Extract the (X, Y) coordinate from the center of the cell holding the provided text.  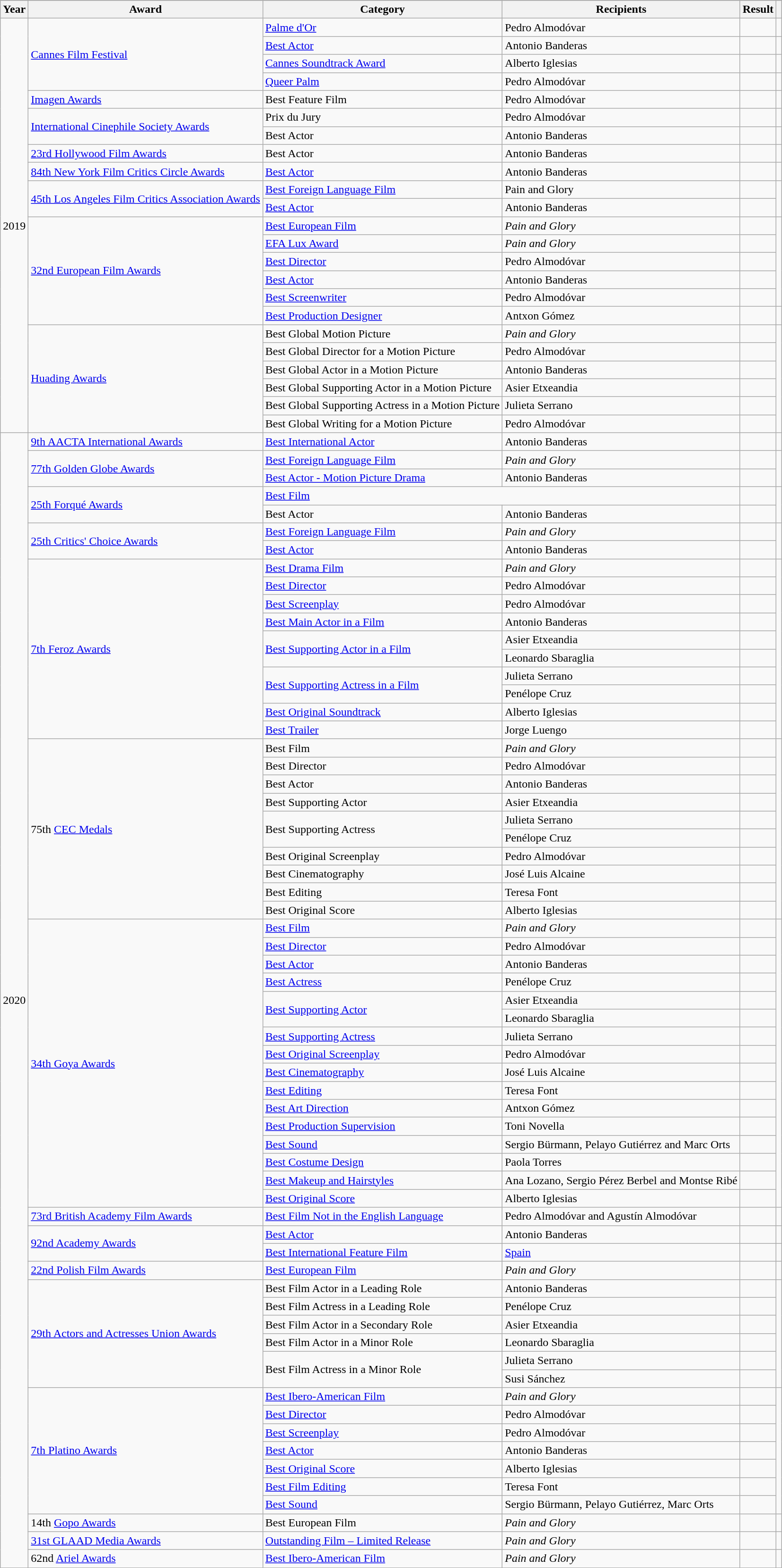
Best Drama Film (382, 568)
Best Makeup and Hairstyles (382, 1180)
Best Film Actor in a Secondary Role (382, 1324)
25th Critics' Choice Awards (146, 541)
32nd European Film Awards (146, 271)
34th Goya Awards (146, 1063)
31st GLAAD Media Awards (146, 1541)
Best Global Actor in a Motion Picture (382, 370)
Best Art Direction (382, 1108)
Award (146, 9)
Best Global Director for a Motion Picture (382, 352)
9th AACTA International Awards (146, 442)
Best Film Editing (382, 1487)
23rd Hollywood Film Awards (146, 153)
Jorge Luengo (621, 730)
Best International Actor (382, 442)
Imagen Awards (146, 99)
Best Main Actor in a Film (382, 622)
Best International Feature Film (382, 1252)
Best Production Supervision (382, 1126)
Toni Novella (621, 1126)
14th Gopo Awards (146, 1523)
Queer Palm (382, 81)
Susi Sánchez (621, 1379)
Paola Torres (621, 1162)
Sergio Bürmann, Pelayo Gutiérrez, Marc Orts (621, 1505)
Best Actress (382, 982)
Best Feature Film (382, 99)
2019 (14, 225)
Best Film Actor in a Minor Role (382, 1342)
Ana Lozano, Sergio Pérez Berbel and Montse Ribé (621, 1180)
International Cinephile Society Awards (146, 126)
Best Global Supporting Actress in a Motion Picture (382, 406)
Outstanding Film – Limited Release (382, 1541)
62nd Ariel Awards (146, 1559)
Recipients (621, 9)
75th CEC Medals (146, 829)
25th Forqué Awards (146, 505)
Palme d'Or (382, 27)
7th Feroz Awards (146, 649)
Best Global Motion Picture (382, 334)
Sergio Bürmann, Pelayo Gutiérrez and Marc Orts (621, 1144)
Best Global Supporting Actor in a Motion Picture (382, 388)
Prix du Jury (382, 117)
Best Supporting Actress in a Film (382, 685)
Best Trailer (382, 730)
EFA Lux Award (382, 244)
Best Film Actress in a Leading Role (382, 1306)
Best Film Not in the English Language (382, 1216)
22nd Polish Film Awards (146, 1270)
Best Supporting Actor in a Film (382, 649)
7th Platino Awards (146, 1451)
29th Actors and Actresses Union Awards (146, 1333)
Spain (621, 1252)
Cannes Soundtrack Award (382, 63)
Best Actor - Motion Picture Drama (382, 478)
Best Screenwriter (382, 298)
77th Golden Globe Awards (146, 469)
Year (14, 9)
2020 (14, 1000)
92nd Academy Awards (146, 1243)
84th New York Film Critics Circle Awards (146, 171)
Cannes Film Festival (146, 54)
Best Costume Design (382, 1162)
45th Los Angeles Film Critics Association Awards (146, 198)
Category (382, 9)
Best Film Actress in a Minor Role (382, 1369)
Huading Awards (146, 379)
Pedro Almodóvar and Agustín Almodóvar (621, 1216)
Best Global Writing for a Motion Picture (382, 424)
Result (758, 9)
Best Film Actor in a Leading Role (382, 1288)
Best Production Designer (382, 316)
Best Original Soundtrack (382, 712)
73rd British Academy Film Awards (146, 1216)
